Output the (X, Y) coordinate of the center of the cell containing the given text.  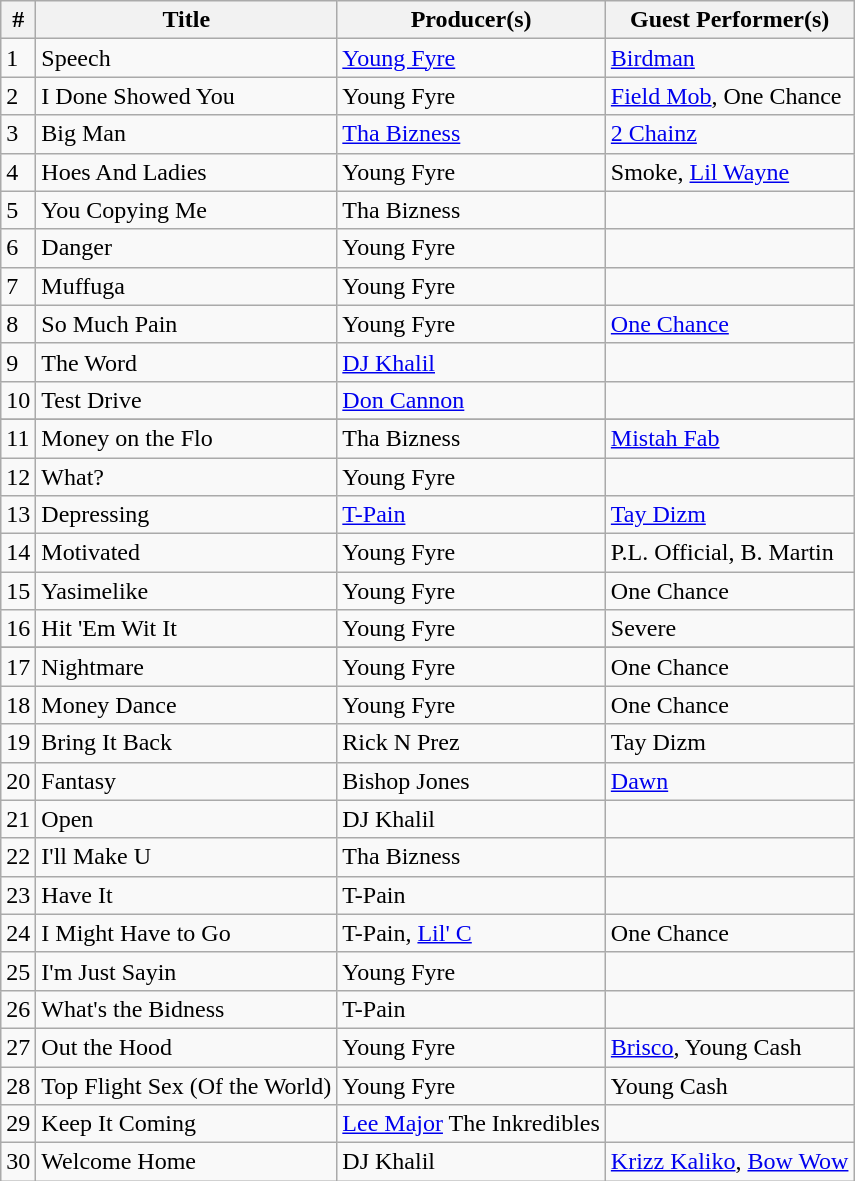
Hoes And Ladies (186, 172)
22 (18, 857)
Mistah Fab (730, 438)
Have It (186, 895)
Test Drive (186, 400)
Brisco, Young Cash (730, 1047)
15 (18, 591)
3 (18, 134)
You Copying Me (186, 210)
I'll Make U (186, 857)
8 (18, 324)
The Word (186, 362)
Top Flight Sex (Of the World) (186, 1085)
27 (18, 1047)
16 (18, 629)
17 (18, 667)
Young Cash (730, 1085)
9 (18, 362)
Lee Major The Inkredibles (472, 1124)
19 (18, 743)
14 (18, 553)
Rick N Prez (472, 743)
6 (18, 248)
I'm Just Sayin (186, 971)
12 (18, 477)
1 (18, 58)
13 (18, 515)
Muffuga (186, 286)
25 (18, 971)
Title (186, 20)
4 (18, 172)
Bishop Jones (472, 781)
Nightmare (186, 667)
Krizz Kaliko, Bow Wow (730, 1162)
Severe (730, 629)
Danger (186, 248)
Money on the Flo (186, 438)
# (18, 20)
5 (18, 210)
24 (18, 933)
Out the Hood (186, 1047)
I Might Have to Go (186, 933)
29 (18, 1124)
18 (18, 705)
21 (18, 819)
Speech (186, 58)
7 (18, 286)
Dawn (730, 781)
Money Dance (186, 705)
Smoke, Lil Wayne (730, 172)
Field Mob, One Chance (730, 96)
Welcome Home (186, 1162)
What? (186, 477)
2 (18, 96)
11 (18, 438)
Open (186, 819)
26 (18, 1009)
Depressing (186, 515)
What's the Bidness (186, 1009)
Keep It Coming (186, 1124)
Birdman (730, 58)
Don Cannon (472, 400)
Bring It Back (186, 743)
20 (18, 781)
Yasimelike (186, 591)
Guest Performer(s) (730, 20)
Hit 'Em Wit It (186, 629)
Fantasy (186, 781)
30 (18, 1162)
10 (18, 400)
P.L. Official, B. Martin (730, 553)
T-Pain, Lil' C (472, 933)
So Much Pain (186, 324)
Motivated (186, 553)
23 (18, 895)
Big Man (186, 134)
2 Chainz (730, 134)
I Done Showed You (186, 96)
28 (18, 1085)
Producer(s) (472, 20)
